Capture the cell that displays the provided text and extract its (x, y) central coordinate. 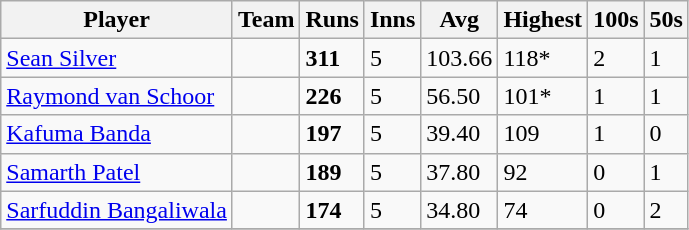
50s (666, 20)
92 (543, 172)
Raymond van Schoor (117, 96)
Team (266, 20)
Inns (392, 20)
Avg (460, 20)
189 (332, 172)
109 (543, 134)
103.66 (460, 58)
226 (332, 96)
37.80 (460, 172)
56.50 (460, 96)
34.80 (460, 210)
Player (117, 20)
101* (543, 96)
Sarfuddin Bangaliwala (117, 210)
118* (543, 58)
Kafuma Banda (117, 134)
174 (332, 210)
74 (543, 210)
197 (332, 134)
Samarth Patel (117, 172)
Highest (543, 20)
100s (616, 20)
Sean Silver (117, 58)
39.40 (460, 134)
Runs (332, 20)
311 (332, 58)
